Return the [x, y] coordinate for the center point of the cell that contains the specified text.  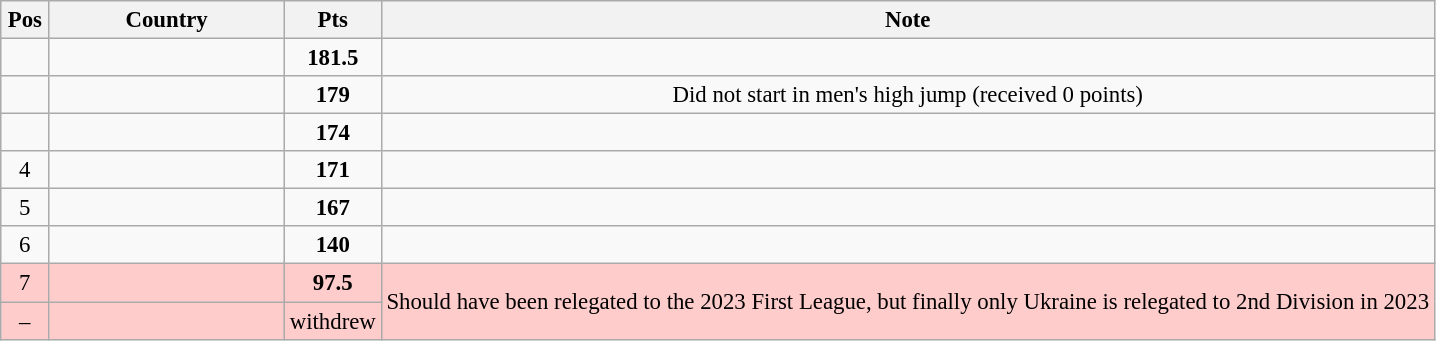
167 [332, 208]
Pos [25, 20]
140 [332, 245]
Pts [332, 20]
5 [25, 208]
179 [332, 95]
7 [25, 283]
174 [332, 133]
97.5 [332, 283]
181.5 [332, 58]
withdrew [332, 321]
171 [332, 170]
6 [25, 245]
Country [167, 20]
4 [25, 170]
Should have been relegated to the 2023 First League, but finally only Ukraine is relegated to 2nd Division in 2023 [908, 302]
Note [908, 20]
Did not start in men's high jump (received 0 points) [908, 95]
– [25, 321]
